Return the [x, y] coordinate for the center point of the cell that contains the specified text.  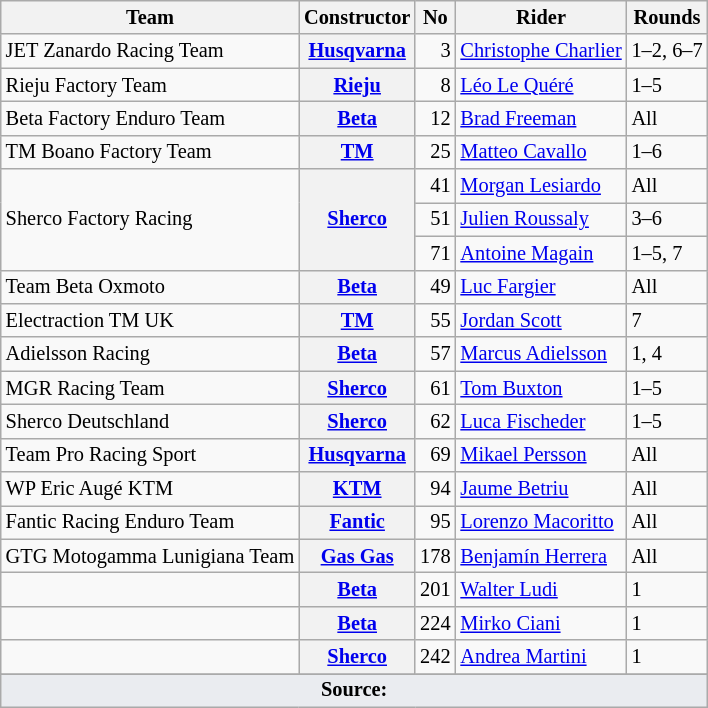
Rieju Factory Team [150, 85]
Mikael Persson [540, 455]
Team Pro Racing Sport [150, 455]
Léo Le Quéré [540, 85]
Morgan Lesiardo [540, 186]
224 [435, 623]
25 [435, 152]
Rider [540, 17]
Rieju [357, 85]
95 [435, 522]
7 [668, 320]
201 [435, 589]
Luca Fischeder [540, 421]
Team [150, 17]
Benjamín Herrera [540, 556]
No [435, 17]
41 [435, 186]
3–6 [668, 219]
94 [435, 489]
Antoine Magain [540, 253]
KTM [357, 489]
Sherco Factory Racing [150, 220]
Christophe Charlier [540, 51]
Sherco Deutschland [150, 421]
JET Zanardo Racing Team [150, 51]
WP Eric Augé KTM [150, 489]
49 [435, 287]
Lorenzo Macoritto [540, 522]
MGR Racing Team [150, 388]
Brad Freeman [540, 118]
69 [435, 455]
62 [435, 421]
Tom Buxton [540, 388]
Marcus Adielsson [540, 354]
61 [435, 388]
8 [435, 85]
Gas Gas [357, 556]
Team Beta Oxmoto [150, 287]
57 [435, 354]
Matteo Cavallo [540, 152]
Electraction TM UK [150, 320]
Fantic [357, 522]
3 [435, 51]
1–6 [668, 152]
51 [435, 219]
Walter Ludi [540, 589]
1–5, 7 [668, 253]
Adielsson Racing [150, 354]
TM Boano Factory Team [150, 152]
242 [435, 657]
1, 4 [668, 354]
55 [435, 320]
Julien Roussaly [540, 219]
12 [435, 118]
Rounds [668, 17]
178 [435, 556]
Andrea Martini [540, 657]
Jaume Betriu [540, 489]
Constructor [357, 17]
Mirko Ciani [540, 623]
Luc Fargier [540, 287]
71 [435, 253]
Fantic Racing Enduro Team [150, 522]
Beta Factory Enduro Team [150, 118]
Jordan Scott [540, 320]
1–2, 6–7 [668, 51]
GTG Motogamma Lunigiana Team [150, 556]
Source: [354, 690]
